Find where the given text appears and provide that cell's center as (X, Y) coordinate. 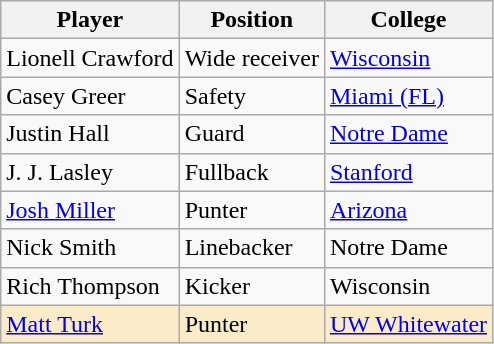
Matt Turk (90, 324)
Kicker (252, 286)
Miami (FL) (408, 96)
Guard (252, 134)
UW Whitewater (408, 324)
Stanford (408, 172)
Wide receiver (252, 58)
College (408, 20)
J. J. Lasley (90, 172)
Fullback (252, 172)
Arizona (408, 210)
Position (252, 20)
Rich Thompson (90, 286)
Josh Miller (90, 210)
Nick Smith (90, 248)
Linebacker (252, 248)
Justin Hall (90, 134)
Casey Greer (90, 96)
Safety (252, 96)
Lionell Crawford (90, 58)
Player (90, 20)
